From the cell containing the given text, extract its center point as [X, Y] coordinate. 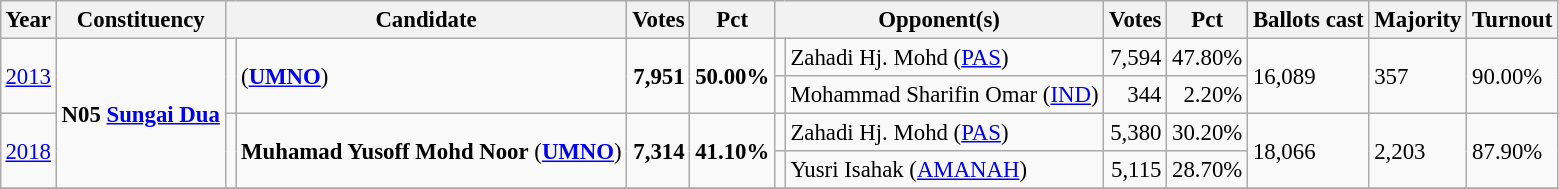
18,066 [1308, 152]
Muhamad Yusoff Mohd Noor (UMNO) [432, 152]
5,115 [1136, 170]
2.20% [1208, 95]
N05 Sungai Dua [140, 113]
5,380 [1136, 133]
50.00% [732, 76]
Mohammad Sharifin Omar (IND) [944, 95]
7,951 [658, 76]
Constituency [140, 20]
Opponent(s) [938, 20]
Year [28, 20]
28.70% [1208, 170]
Yusri Isahak (AMANAH) [944, 170]
Ballots cast [1308, 20]
7,314 [658, 152]
Majority [1418, 20]
Turnout [1512, 20]
344 [1136, 95]
30.20% [1208, 133]
2,203 [1418, 152]
7,594 [1136, 57]
41.10% [732, 152]
2013 [28, 76]
357 [1418, 76]
87.90% [1512, 152]
47.80% [1208, 57]
16,089 [1308, 76]
Candidate [426, 20]
2018 [28, 152]
(UMNO) [432, 76]
90.00% [1512, 76]
